From the cell containing the given text, extract its center point as (X, Y) coordinate. 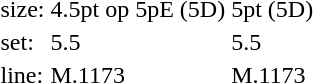
5.5 (138, 42)
